Identify which cell holds the provided text, then report its (x, y) central coordinate. 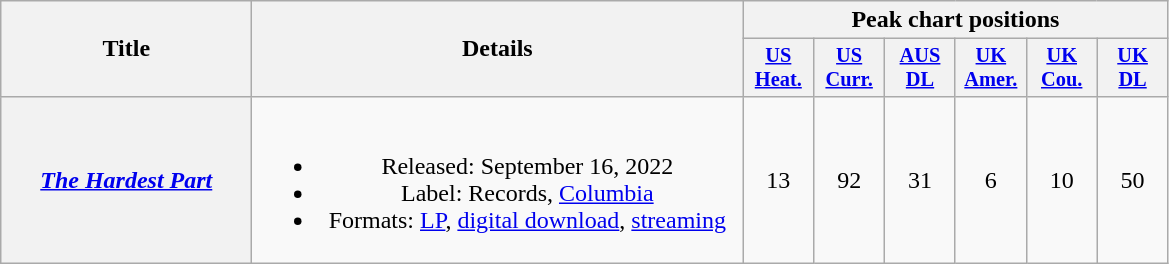
31 (920, 180)
The Hardest Part (126, 180)
Details (498, 49)
Title (126, 49)
Released: September 16, 2022Label: Records, ColumbiaFormats: LP, digital download, streaming (498, 180)
UKCou. (1062, 68)
USHeat. (778, 68)
Peak chart positions (956, 20)
UKAmer. (990, 68)
6 (990, 180)
92 (850, 180)
USCurr. (850, 68)
13 (778, 180)
AUSDL (920, 68)
UKDL (1132, 68)
10 (1062, 180)
50 (1132, 180)
